Search for the cell housing the specified text and yield its (x, y) center coordinate. 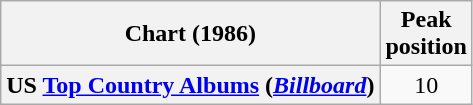
Peakposition (426, 34)
Chart (1986) (190, 34)
US Top Country Albums (Billboard) (190, 85)
10 (426, 85)
